Determine the (x, y) coordinate at the center of the cell enclosing the given text.  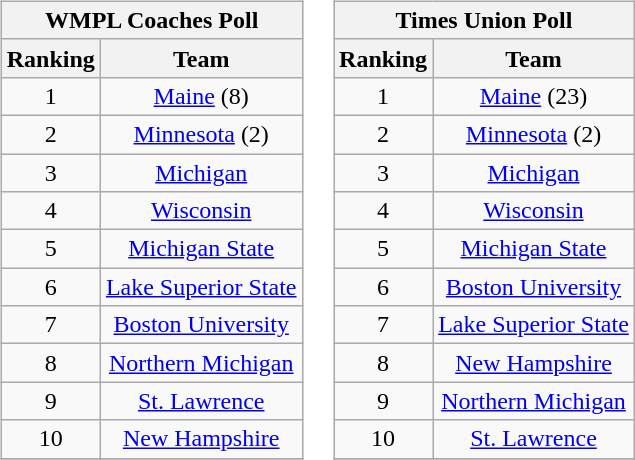
WMPL Coaches Poll (152, 20)
Maine (8) (201, 96)
Times Union Poll (484, 20)
Maine (23) (534, 96)
